Return the [X, Y] coordinate for the center point of the cell that contains the specified text.  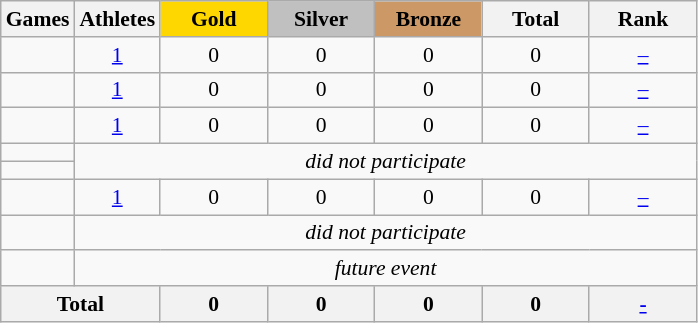
- [642, 304]
Games [38, 19]
future event [385, 269]
Gold [214, 19]
Rank [642, 19]
Athletes [117, 19]
Bronze [428, 19]
Silver [320, 19]
